Scan for the cell matching the given text and deliver its (x, y) coordinate at center. 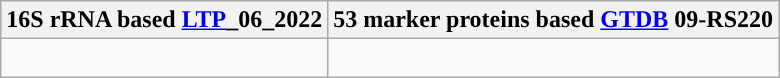
16S rRNA based LTP_06_2022 (164, 20)
53 marker proteins based GTDB 09-RS220 (554, 20)
